Extract the (x, y) coordinate from the center of the cell holding the provided text.  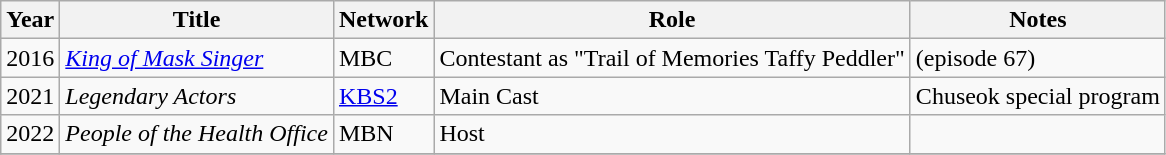
Role (672, 20)
MBC (383, 58)
Title (197, 20)
People of the Health Office (197, 134)
Legendary Actors (197, 96)
Notes (1038, 20)
Network (383, 20)
(episode 67) (1038, 58)
Year (30, 20)
Contestant as "Trail of Memories Taffy Peddler" (672, 58)
2021 (30, 96)
Main Cast (672, 96)
2022 (30, 134)
MBN (383, 134)
2016 (30, 58)
Chuseok special program (1038, 96)
King of Mask Singer (197, 58)
Host (672, 134)
KBS2 (383, 96)
